Find where the given text appears and provide that cell's center as (x, y) coordinate. 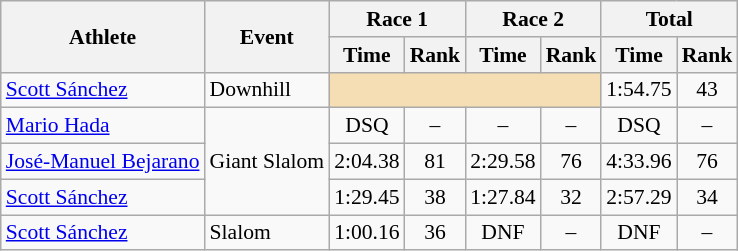
43 (708, 90)
Mario Hada (103, 126)
81 (436, 162)
Downhill (266, 90)
1:29.45 (366, 197)
Total (669, 19)
4:33.96 (638, 162)
2:29.58 (502, 162)
1:54.75 (638, 90)
José-Manuel Bejarano (103, 162)
36 (436, 233)
Giant Slalom (266, 162)
1:27.84 (502, 197)
Slalom (266, 233)
Race 1 (397, 19)
Event (266, 36)
32 (572, 197)
1:00.16 (366, 233)
34 (708, 197)
Race 2 (533, 19)
38 (436, 197)
2:04.38 (366, 162)
Athlete (103, 36)
2:57.29 (638, 197)
